Return the [x, y] coordinate for the center point of the cell that contains the specified text.  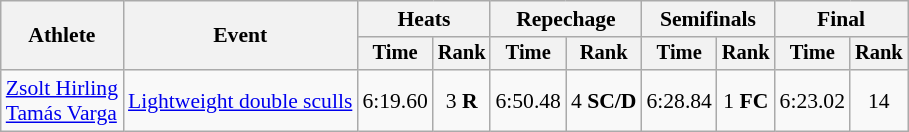
Heats [424, 19]
6:19.60 [394, 100]
3 R [462, 100]
6:50.48 [528, 100]
6:23.02 [812, 100]
Semifinals [708, 19]
Event [240, 36]
Repechage [566, 19]
Final [842, 19]
6:28.84 [678, 100]
Athlete [62, 36]
4 SC/D [604, 100]
14 [879, 100]
Zsolt HirlingTamás Varga [62, 100]
1 FC [746, 100]
Lightweight double sculls [240, 100]
